Pinpoint the cell where the given text exists, returning its (x, y) midpoint coordinate. 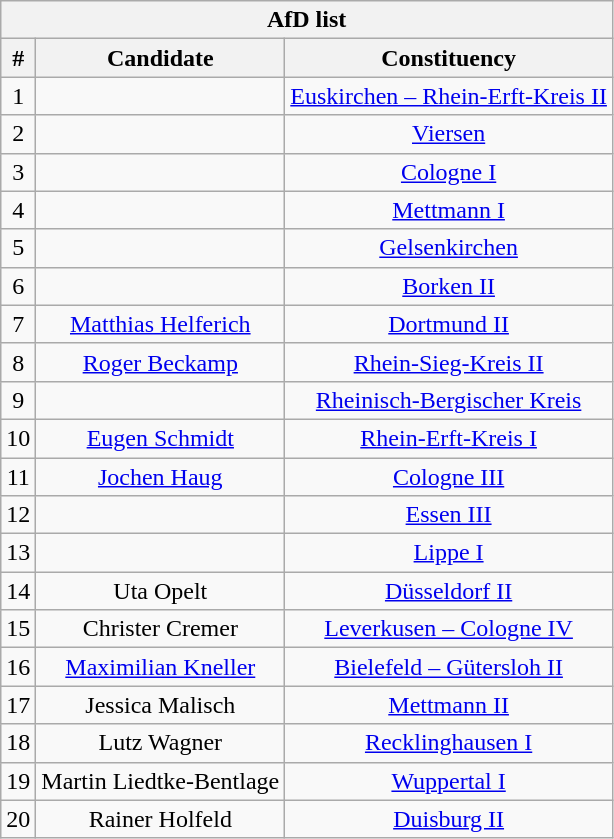
Duisburg II (449, 819)
17 (18, 705)
16 (18, 667)
20 (18, 819)
19 (18, 781)
13 (18, 553)
Leverkusen – Cologne IV (449, 629)
18 (18, 743)
AfD list (307, 20)
Lippe I (449, 553)
11 (18, 477)
4 (18, 210)
Lutz Wagner (160, 743)
10 (18, 438)
14 (18, 591)
6 (18, 286)
Rainer Holfeld (160, 819)
2 (18, 134)
9 (18, 400)
Düsseldorf II (449, 591)
Cologne III (449, 477)
5 (18, 248)
Cologne I (449, 172)
Matthias Helferich (160, 324)
Viersen (449, 134)
Rhein-Erft-Kreis I (449, 438)
Constituency (449, 58)
# (18, 58)
Rheinisch-Bergischer Kreis (449, 400)
Uta Opelt (160, 591)
Euskirchen – Rhein-Erft-Kreis II (449, 96)
1 (18, 96)
Gelsenkirchen (449, 248)
3 (18, 172)
Jessica Malisch (160, 705)
Borken II (449, 286)
Dortmund II (449, 324)
Wuppertal I (449, 781)
Maximilian Kneller (160, 667)
Eugen Schmidt (160, 438)
15 (18, 629)
Mettmann II (449, 705)
Martin Liedtke-Bentlage (160, 781)
Christer Cremer (160, 629)
8 (18, 362)
Rhein-Sieg-Kreis II (449, 362)
Candidate (160, 58)
Bielefeld – Gütersloh II (449, 667)
Roger Beckamp (160, 362)
Jochen Haug (160, 477)
7 (18, 324)
12 (18, 515)
Mettmann I (449, 210)
Recklinghausen I (449, 743)
Essen III (449, 515)
